Return the (X, Y) coordinate for the center point of the cell that contains the specified text.  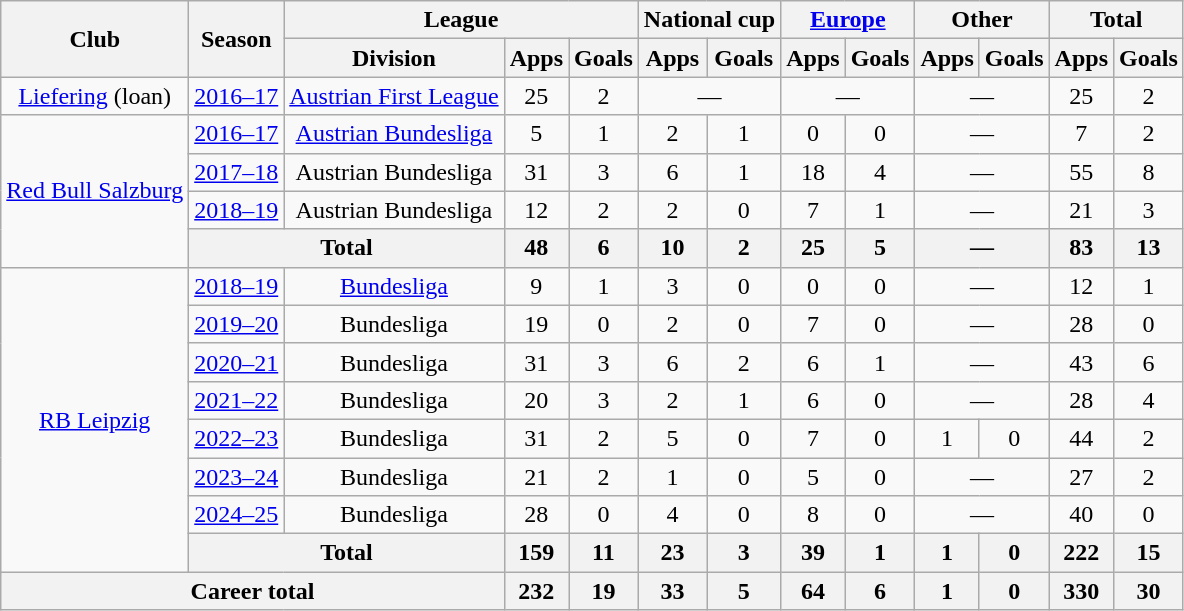
10 (672, 248)
232 (536, 591)
55 (1081, 172)
330 (1081, 591)
33 (672, 591)
64 (813, 591)
30 (1149, 591)
27 (1081, 477)
9 (536, 286)
National cup (709, 20)
League (462, 20)
83 (1081, 248)
2023–24 (236, 477)
40 (1081, 515)
13 (1149, 248)
44 (1081, 438)
2022–23 (236, 438)
Europe (848, 20)
Other (982, 20)
23 (672, 553)
2021–22 (236, 400)
20 (536, 400)
48 (536, 248)
2020–21 (236, 362)
Red Bull Salzburg (95, 191)
2019–20 (236, 324)
43 (1081, 362)
Liefering (loan) (95, 96)
Austrian First League (394, 96)
Club (95, 39)
Season (236, 39)
Career total (252, 591)
39 (813, 553)
159 (536, 553)
15 (1149, 553)
Division (394, 58)
11 (604, 553)
2017–18 (236, 172)
RB Leipzig (95, 419)
2024–25 (236, 515)
222 (1081, 553)
18 (813, 172)
